Capture the cell that displays the provided text and extract its [X, Y] central coordinate. 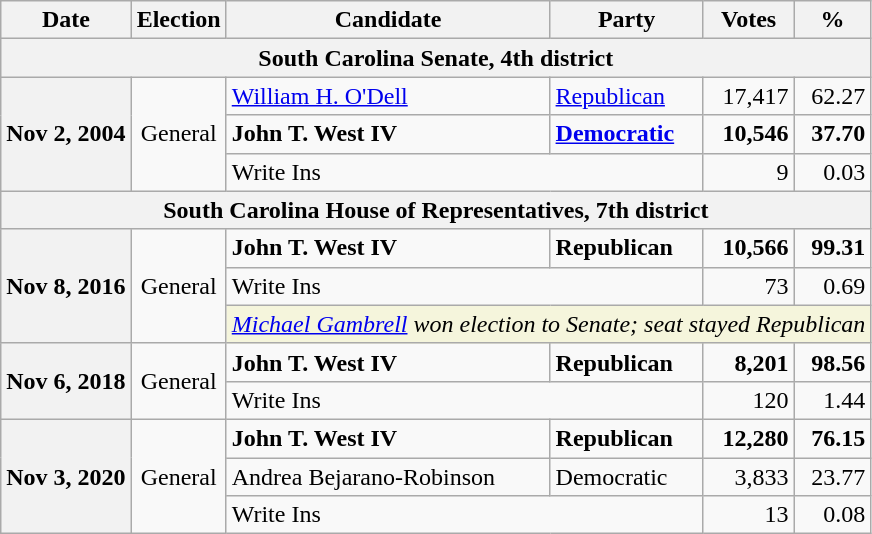
99.31 [832, 248]
William H. O'Dell [388, 96]
23.77 [832, 477]
1.44 [832, 400]
37.70 [832, 134]
Andrea Bejarano-Robinson [388, 477]
Nov 8, 2016 [66, 286]
Candidate [388, 20]
62.27 [832, 96]
0.08 [832, 515]
98.56 [832, 362]
3,833 [748, 477]
Nov 2, 2004 [66, 134]
76.15 [832, 438]
12,280 [748, 438]
10,546 [748, 134]
Election [178, 20]
73 [748, 286]
% [832, 20]
Nov 6, 2018 [66, 381]
South Carolina House of Representatives, 7th district [436, 210]
0.03 [832, 172]
Votes [748, 20]
South Carolina Senate, 4th district [436, 58]
13 [748, 515]
Date [66, 20]
10,566 [748, 248]
0.69 [832, 286]
9 [748, 172]
8,201 [748, 362]
120 [748, 400]
Nov 3, 2020 [66, 476]
Party [626, 20]
Michael Gambrell won election to Senate; seat stayed Republican [548, 324]
17,417 [748, 96]
